Output the [X, Y] coordinate of the center of the cell containing the given text.  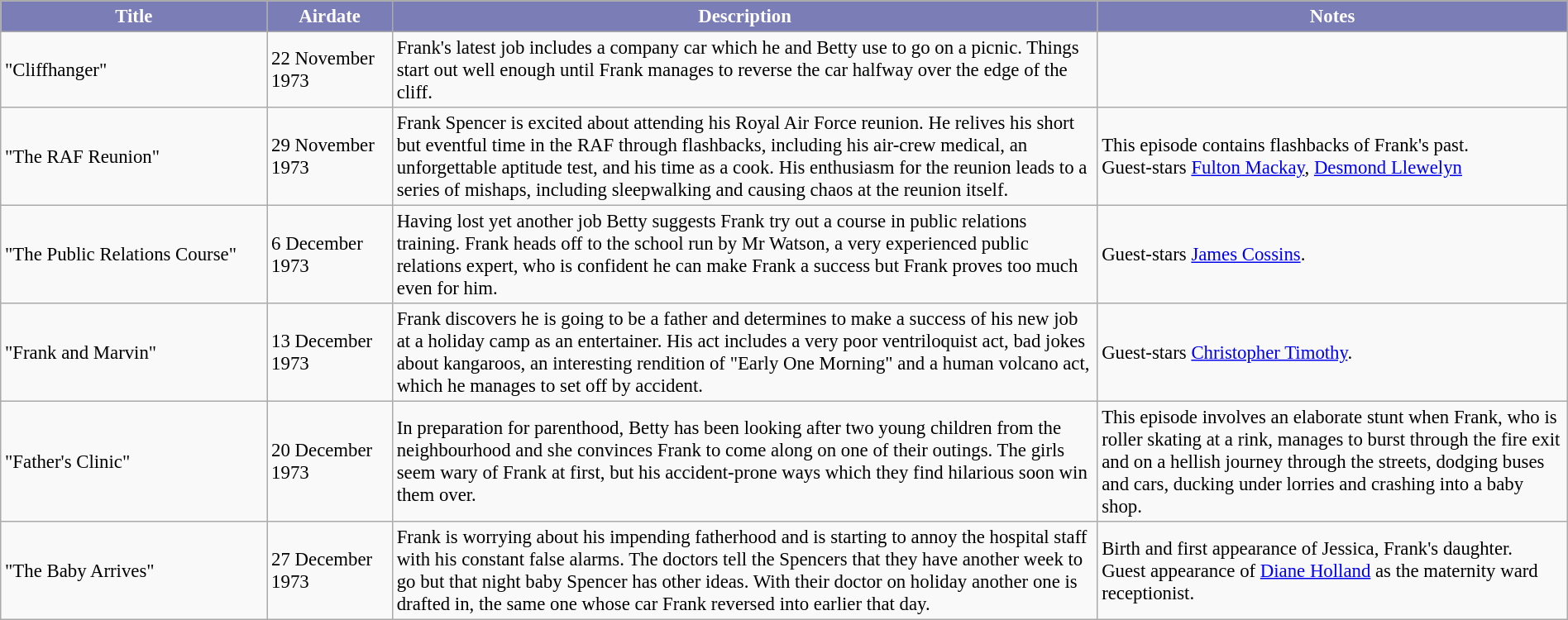
Title [134, 17]
Notes [1332, 17]
Guest-stars Christopher Timothy. [1332, 352]
22 November 1973 [330, 70]
13 December 1973 [330, 352]
6 December 1973 [330, 255]
20 December 1973 [330, 462]
Guest-stars James Cossins. [1332, 255]
"Frank and Marvin" [134, 352]
This episode contains flashbacks of Frank's past.Guest-stars Fulton Mackay, Desmond Llewelyn [1332, 157]
"Cliffhanger" [134, 70]
29 November 1973 [330, 157]
Airdate [330, 17]
"Father's Clinic" [134, 462]
"The RAF Reunion" [134, 157]
"The Public Relations Course" [134, 255]
Description [744, 17]
